Extract the [X, Y] coordinate from the center of the cell holding the provided text.  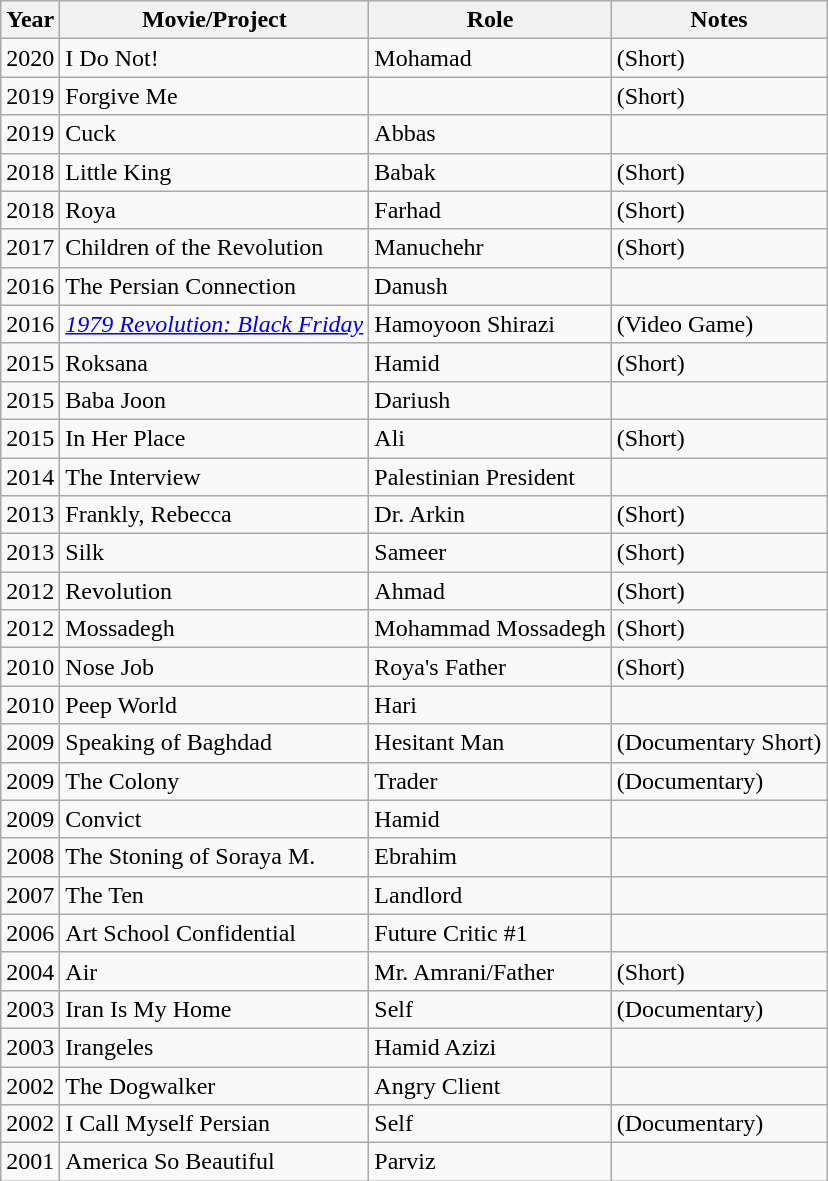
Children of the Revolution [214, 248]
Speaking of Baghdad [214, 743]
Silk [214, 553]
Sameer [490, 553]
2008 [30, 857]
Mr. Amrani/Father [490, 971]
America So Beautiful [214, 1162]
Babak [490, 172]
Ebrahim [490, 857]
Peep World [214, 705]
Mohammad Mossadegh [490, 629]
Iran Is My Home [214, 1009]
Mossadegh [214, 629]
Roksana [214, 362]
Little King [214, 172]
The Ten [214, 895]
Hamoyoon Shirazi [490, 324]
The Stoning of Soraya M. [214, 857]
2006 [30, 933]
Role [490, 20]
2020 [30, 58]
In Her Place [214, 438]
2014 [30, 477]
Convict [214, 819]
Nose Job [214, 667]
Trader [490, 781]
Air [214, 971]
Irangeles [214, 1047]
Farhad [490, 210]
2017 [30, 248]
The Colony [214, 781]
Abbas [490, 134]
I Call Myself Persian [214, 1124]
Notes [719, 20]
2004 [30, 971]
I Do Not! [214, 58]
Palestinian President [490, 477]
Manuchehr [490, 248]
Mohamad [490, 58]
Dariush [490, 400]
Roya [214, 210]
Hari [490, 705]
Revolution [214, 591]
Movie/Project [214, 20]
Hamid Azizi [490, 1047]
Landlord [490, 895]
Baba Joon [214, 400]
Year [30, 20]
The Interview [214, 477]
Angry Client [490, 1085]
Hesitant Man [490, 743]
(Video Game) [719, 324]
Parviz [490, 1162]
The Persian Connection [214, 286]
2001 [30, 1162]
Forgive Me [214, 96]
Frankly, Rebecca [214, 515]
1979 Revolution: Black Friday [214, 324]
Danush [490, 286]
(Documentary Short) [719, 743]
Art School Confidential [214, 933]
The Dogwalker [214, 1085]
Future Critic #1 [490, 933]
Roya's Father [490, 667]
Cuck [214, 134]
2007 [30, 895]
Ahmad [490, 591]
Ali [490, 438]
Dr. Arkin [490, 515]
